Search for the cell housing the specified text and yield its [X, Y] center coordinate. 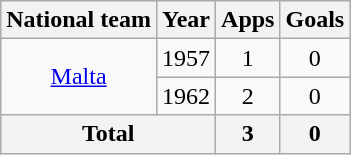
Year [186, 20]
1957 [186, 58]
National team [79, 20]
Goals [315, 20]
2 [248, 96]
Malta [79, 77]
3 [248, 134]
Apps [248, 20]
Total [108, 134]
1962 [186, 96]
1 [248, 58]
